Detect which cell encompasses the target text, then output its (X, Y) center coordinate. 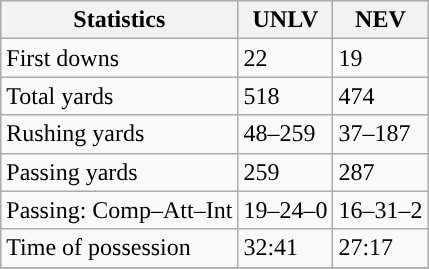
Statistics (120, 20)
Passing: Comp–Att–Int (120, 210)
474 (380, 96)
Rushing yards (120, 134)
Time of possession (120, 248)
518 (286, 96)
Passing yards (120, 172)
19 (380, 58)
19–24–0 (286, 210)
First downs (120, 58)
16–31–2 (380, 210)
259 (286, 172)
NEV (380, 20)
UNLV (286, 20)
27:17 (380, 248)
32:41 (286, 248)
22 (286, 58)
Total yards (120, 96)
37–187 (380, 134)
48–259 (286, 134)
287 (380, 172)
